Detect which cell encompasses the target text, then output its (x, y) center coordinate. 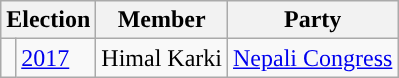
Nepali Congress (313, 58)
Member (162, 20)
Election (48, 20)
2017 (56, 58)
Party (313, 20)
Himal Karki (162, 58)
